For the text-containing cell, return its midpoint in [x, y] coordinate format. 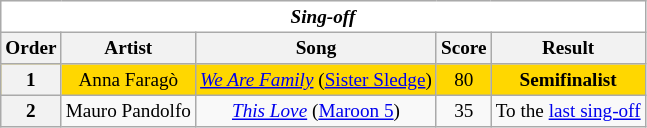
Order [31, 48]
2 [31, 111]
Score [464, 48]
Artist [128, 48]
Anna Faragò [128, 80]
We Are Family (Sister Sledge) [316, 80]
This Love (Maroon 5) [316, 111]
Sing-off [323, 17]
Result [568, 48]
To the last sing-off [568, 111]
Mauro Pandolfo [128, 111]
35 [464, 111]
1 [31, 80]
Song [316, 48]
80 [464, 80]
Semifinalist [568, 80]
